Scan for the cell matching the given text and deliver its [x, y] coordinate at center. 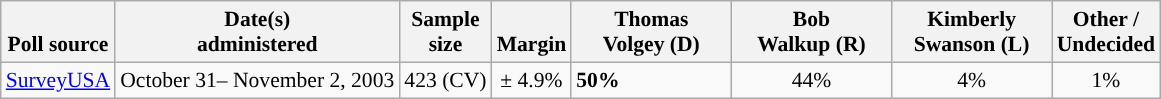
4% [972, 80]
Margin [532, 32]
KimberlySwanson (L) [972, 32]
44% [811, 80]
Other /Undecided [1106, 32]
ThomasVolgey (D) [651, 32]
± 4.9% [532, 80]
Date(s)administered [257, 32]
BobWalkup (R) [811, 32]
50% [651, 80]
SurveyUSA [58, 80]
423 (CV) [445, 80]
Samplesize [445, 32]
Poll source [58, 32]
1% [1106, 80]
October 31– November 2, 2003 [257, 80]
